Find where the given text appears and provide that cell's center as [x, y] coordinate. 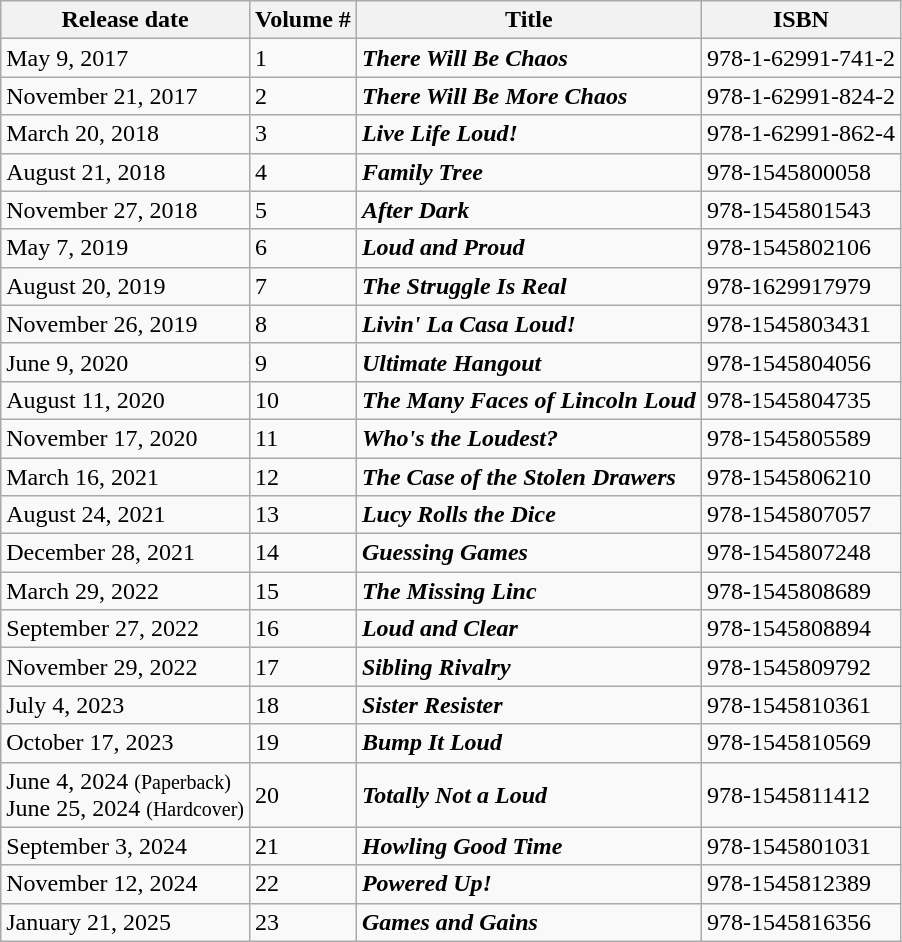
Livin' La Casa Loud! [528, 324]
After Dark [528, 210]
September 3, 2024 [126, 846]
Games and Gains [528, 922]
9 [302, 362]
The Case of the Stolen Drawers [528, 477]
978-1545816356 [800, 922]
Sibling Rivalry [528, 667]
November 27, 2018 [126, 210]
6 [302, 248]
August 24, 2021 [126, 515]
Ultimate Hangout [528, 362]
Release date [126, 20]
Totally Not a Loud [528, 794]
978-1545804056 [800, 362]
978-1545805589 [800, 438]
978-1545811412 [800, 794]
September 27, 2022 [126, 629]
978-1545812389 [800, 884]
November 17, 2020 [126, 438]
November 26, 2019 [126, 324]
19 [302, 743]
12 [302, 477]
13 [302, 515]
July 4, 2023 [126, 705]
5 [302, 210]
Lucy Rolls the Dice [528, 515]
Title [528, 20]
August 21, 2018 [126, 172]
December 28, 2021 [126, 553]
March 16, 2021 [126, 477]
17 [302, 667]
June 4, 2024 (Paperback)June 25, 2024 (Hardcover) [126, 794]
978-1545810569 [800, 743]
978-1545810361 [800, 705]
978-1545807057 [800, 515]
21 [302, 846]
978-1545803431 [800, 324]
11 [302, 438]
978-1629917979 [800, 286]
10 [302, 400]
978-1545809792 [800, 667]
978-1-62991-862-4 [800, 134]
978-1545800058 [800, 172]
978-1545807248 [800, 553]
Family Tree [528, 172]
16 [302, 629]
March 20, 2018 [126, 134]
August 20, 2019 [126, 286]
2 [302, 96]
The Many Faces of Lincoln Loud [528, 400]
978-1545808689 [800, 591]
The Struggle Is Real [528, 286]
Loud and Proud [528, 248]
14 [302, 553]
978-1-62991-824-2 [800, 96]
Powered Up! [528, 884]
978-1545802106 [800, 248]
Live Life Loud! [528, 134]
October 17, 2023 [126, 743]
978-1545804735 [800, 400]
August 11, 2020 [126, 400]
ISBN [800, 20]
20 [302, 794]
22 [302, 884]
3 [302, 134]
Guessing Games [528, 553]
8 [302, 324]
November 21, 2017 [126, 96]
1 [302, 58]
November 12, 2024 [126, 884]
Volume # [302, 20]
978-1545808894 [800, 629]
November 29, 2022 [126, 667]
15 [302, 591]
978-1545801543 [800, 210]
March 29, 2022 [126, 591]
June 9, 2020 [126, 362]
978-1-62991-741-2 [800, 58]
There Will Be Chaos [528, 58]
There Will Be More Chaos [528, 96]
Loud and Clear [528, 629]
7 [302, 286]
4 [302, 172]
May 7, 2019 [126, 248]
May 9, 2017 [126, 58]
23 [302, 922]
Howling Good Time [528, 846]
Bump It Loud [528, 743]
Sister Resister [528, 705]
18 [302, 705]
The Missing Linc [528, 591]
978-1545801031 [800, 846]
Who's the Loudest? [528, 438]
January 21, 2025 [126, 922]
978-1545806210 [800, 477]
